Identify which cell holds the provided text, then report its (X, Y) central coordinate. 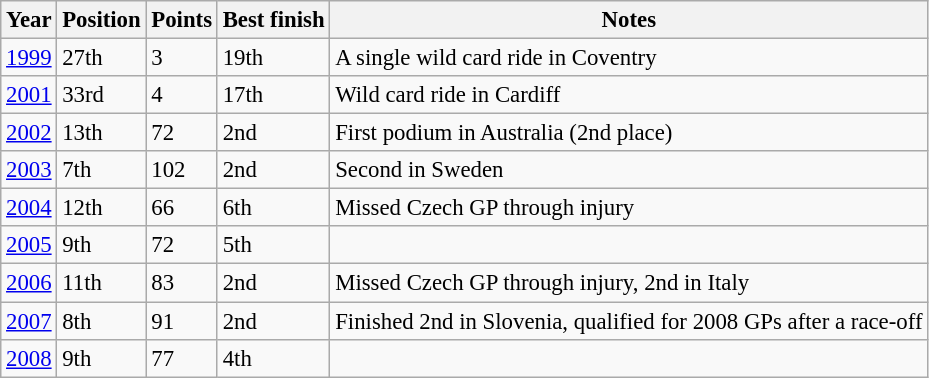
Best finish (273, 20)
Points (182, 20)
3 (182, 58)
66 (182, 208)
2008 (29, 358)
Second in Sweden (629, 170)
Wild card ride in Cardiff (629, 95)
33rd (102, 95)
Finished 2nd in Slovenia, qualified for 2008 GPs after a race-off (629, 321)
2005 (29, 245)
Year (29, 20)
11th (102, 283)
27th (102, 58)
Notes (629, 20)
77 (182, 358)
2004 (29, 208)
91 (182, 321)
1999 (29, 58)
2002 (29, 133)
4th (273, 358)
First podium in Australia (2nd place) (629, 133)
2001 (29, 95)
Missed Czech GP through injury (629, 208)
12th (102, 208)
Missed Czech GP through injury, 2nd in Italy (629, 283)
102 (182, 170)
13th (102, 133)
A single wild card ride in Coventry (629, 58)
7th (102, 170)
2006 (29, 283)
17th (273, 95)
19th (273, 58)
4 (182, 95)
Position (102, 20)
5th (273, 245)
83 (182, 283)
8th (102, 321)
2003 (29, 170)
6th (273, 208)
2007 (29, 321)
